Capture the cell that displays the provided text and extract its (X, Y) central coordinate. 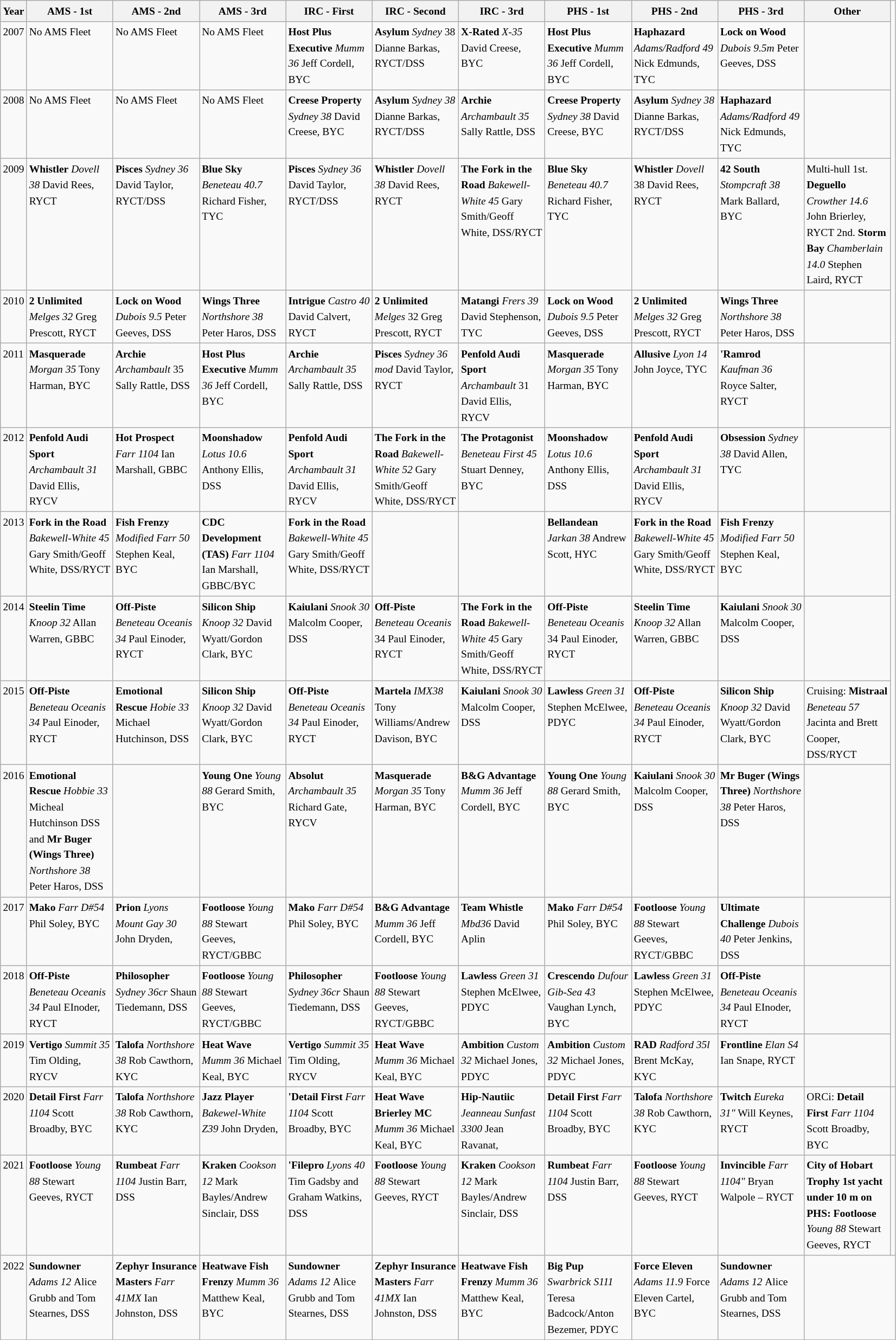
Allusive Lyon 14 John Joyce, TYC (675, 385)
Absolut Archambault 35 Richard Gate, RYCV (329, 831)
Obsession Sydney 38 David Allen, TYC (760, 470)
Cruising: Mistraal Beneteau 57 Jacinta and Brett Cooper, DSS/RYCT (847, 723)
Heat Wave Brierley MC Mumm 36 Michael Keal, BYC (415, 1121)
2012 (14, 470)
AMS - 3rd (243, 11)
Hot Prospect Farr 1104 Ian Marshall, GBBC (156, 470)
'Detail First Farr 1104 Scott Broadby, BYC (329, 1121)
Emotional Rescue Hobie 33 Michael Hutchinson, DSS (156, 723)
Ultimate Challenge Dubois 40 Peter Jenkins, DSS (760, 931)
CDC Development (TAS) Farr 1104 Ian Marshall, GBBC/BYC (243, 554)
2011 (14, 385)
Hip-Nautiic Jeanneau Sunfast 3300 Jean Ravanat, (501, 1121)
Force Eleven Adams 11.9 Force Eleven Cartel, BYC (675, 1298)
2022 (14, 1298)
Martela IMX38 Tony Williams/Andrew Davison, BYC (415, 723)
Team Whistle Mbd36 David Aplin (501, 931)
The Protagonist Beneteau First 45 Stuart Denney, BYC (501, 470)
City of Hobart Trophy 1st yacht under 10 m on PHS: Footloose Young 88 Stewart Geeves, RYCT (847, 1205)
Jazz Player Bakewel-White Z39 John Dryden, (243, 1121)
2018 (14, 999)
2017 (14, 931)
Emotional Rescue Hobbie 33 Micheal Hutchinson DSS and Mr Buger (Wings Three) Northshore 38 Peter Haros, DSS (69, 831)
PHS - 1st (588, 11)
Other (847, 11)
Crescendo Dufour Gib-Sea 43 Vaughan Lynch, BYC (588, 999)
2015 (14, 723)
Invincible Farr 1104" Bryan Walpole – RYCT (760, 1205)
42 South Stompcraft 38 Mark Ballard, BYC (760, 225)
2013 (14, 554)
RAD Radford 35l Brent McKay, KYC (675, 1060)
Matangi Frers 39 David Stephenson, TYC (501, 317)
Bellandean Jarkan 38 Andrew Scott, HYC (588, 554)
Lock on Wood Dubois 9.5m Peter Geeves, DSS (760, 55)
2021 (14, 1205)
PHS - 3rd (760, 11)
2016 (14, 831)
IRC - Second (415, 11)
AMS - 2nd (156, 11)
IRC - 3rd (501, 11)
2009 (14, 225)
Mr Buger (Wings Three) Northshore 38 Peter Haros, DSS (760, 831)
Frontline Elan S4 Ian Snape, RYCT (760, 1060)
'Ramrod Kaufman 36 Royce Salter, RYCT (760, 385)
'Filepro Lyons 40 Tim Gadsby and Graham Watkins, DSS (329, 1205)
2020 (14, 1121)
ORCi: Detail First Farr 1104 Scott Broadby, BYC (847, 1121)
The Fork in the Road Bakewell-White 52 Gary Smith/Geoff White, DSS/RYCT (415, 470)
X-Rated X-35 David Creese, BYC (501, 55)
Intrigue Castro 40 David Calvert, RYCT (329, 317)
Twitch Eureka 31" Will Keynes, RYCT (760, 1121)
2010 (14, 317)
AMS - 1st (69, 11)
Prion Lyons Mount Gay 30 John Dryden, (156, 931)
Big Pup Swarbrick S111 Teresa Badcock/Anton Bezemer, PDYC (588, 1298)
Year (14, 11)
2014 (14, 639)
2019 (14, 1060)
Multi-hull 1st. Deguello Crowther 14.6 John Brierley, RYCT 2nd. Storm Bay Chamberlain 14.0 Stephen Laird, RYCT (847, 225)
2008 (14, 124)
2007 (14, 55)
PHS - 2nd (675, 11)
IRC - First (329, 11)
Pisces Sydney 36 mod David Taylor, RYCT (415, 385)
